Pinpoint the cell where the given text exists, returning its [X, Y] midpoint coordinate. 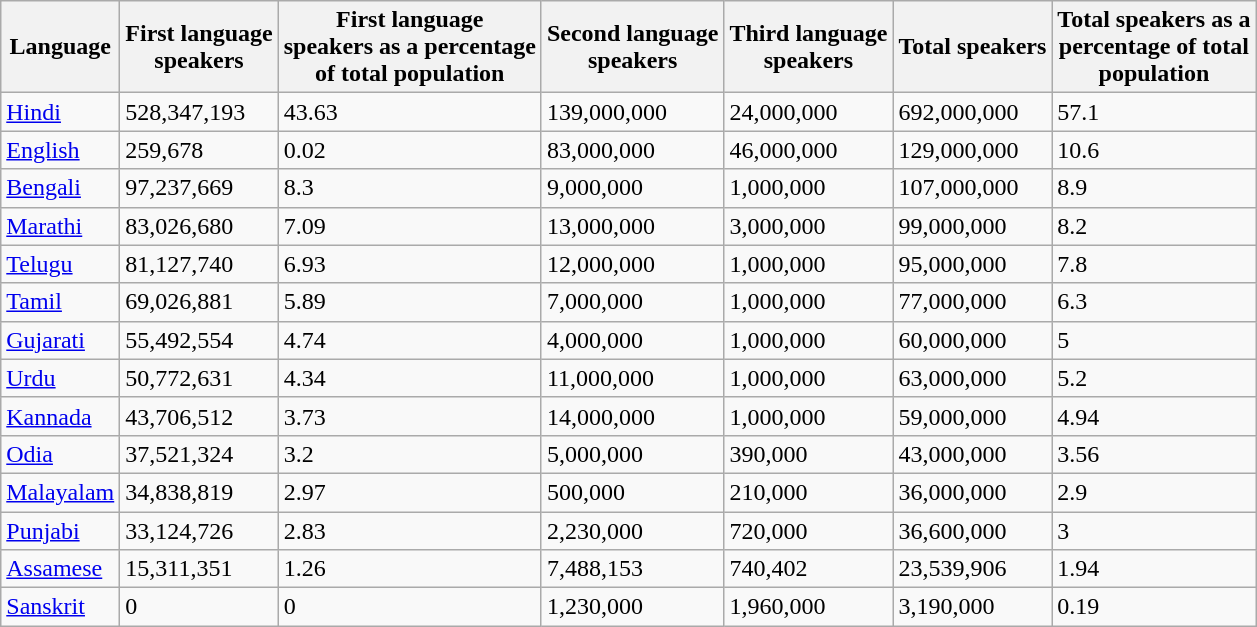
23,539,906 [972, 569]
60,000,000 [972, 340]
57.1 [1154, 112]
7,000,000 [632, 302]
Kannada [60, 416]
Malayalam [60, 492]
Total speakers as apercentage of totalpopulation [1154, 47]
2.9 [1154, 492]
210,000 [808, 492]
1,230,000 [632, 607]
3 [1154, 531]
69,026,881 [199, 302]
0.02 [410, 150]
99,000,000 [972, 226]
390,000 [808, 454]
129,000,000 [972, 150]
8.9 [1154, 188]
83,026,680 [199, 226]
528,347,193 [199, 112]
Sanskrit [60, 607]
97,237,669 [199, 188]
5,000,000 [632, 454]
7,488,153 [632, 569]
English [60, 150]
1.26 [410, 569]
1,960,000 [808, 607]
Total speakers [972, 47]
77,000,000 [972, 302]
3,000,000 [808, 226]
Language [60, 47]
139,000,000 [632, 112]
Gujarati [60, 340]
8.3 [410, 188]
34,838,819 [199, 492]
Tamil [60, 302]
0.19 [1154, 607]
11,000,000 [632, 378]
12,000,000 [632, 264]
37,521,324 [199, 454]
14,000,000 [632, 416]
8.2 [1154, 226]
5.2 [1154, 378]
24,000,000 [808, 112]
692,000,000 [972, 112]
81,127,740 [199, 264]
46,000,000 [808, 150]
33,124,726 [199, 531]
Marathi [60, 226]
3.56 [1154, 454]
First languagespeakers [199, 47]
6.93 [410, 264]
4,000,000 [632, 340]
36,600,000 [972, 531]
5 [1154, 340]
259,678 [199, 150]
3.73 [410, 416]
Bengali [60, 188]
500,000 [632, 492]
63,000,000 [972, 378]
1.94 [1154, 569]
Telugu [60, 264]
4.94 [1154, 416]
9,000,000 [632, 188]
5.89 [410, 302]
3.2 [410, 454]
2,230,000 [632, 531]
83,000,000 [632, 150]
50,772,631 [199, 378]
43,000,000 [972, 454]
4.34 [410, 378]
Second languagespeakers [632, 47]
720,000 [808, 531]
Urdu [60, 378]
Hindi [60, 112]
59,000,000 [972, 416]
15,311,351 [199, 569]
Third languagespeakers [808, 47]
2.97 [410, 492]
4.74 [410, 340]
740,402 [808, 569]
Odia [60, 454]
43.63 [410, 112]
2.83 [410, 531]
13,000,000 [632, 226]
55,492,554 [199, 340]
6.3 [1154, 302]
43,706,512 [199, 416]
95,000,000 [972, 264]
Punjabi [60, 531]
7.09 [410, 226]
10.6 [1154, 150]
Assamese [60, 569]
First languagespeakers as a percentageof total population [410, 47]
107,000,000 [972, 188]
3,190,000 [972, 607]
36,000,000 [972, 492]
7.8 [1154, 264]
